Capture the cell that displays the provided text and extract its [x, y] central coordinate. 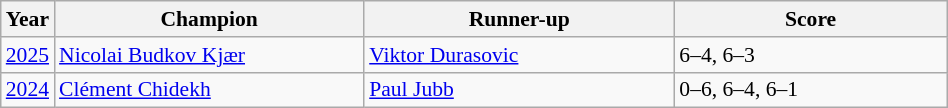
Paul Jubb [519, 90]
Runner-up [519, 19]
Champion [209, 19]
6–4, 6–3 [810, 55]
Year [28, 19]
Clément Chidekh [209, 90]
2024 [28, 90]
0–6, 6–4, 6–1 [810, 90]
2025 [28, 55]
Score [810, 19]
Viktor Durasovic [519, 55]
Nicolai Budkov Kjær [209, 55]
